Search for the cell housing the specified text and yield its (X, Y) center coordinate. 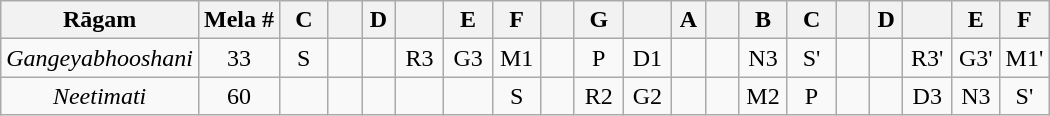
R2 (598, 96)
60 (238, 96)
G3' (976, 58)
Gangeyabhooshani (100, 58)
G2 (648, 96)
Rāgam (100, 20)
A (689, 20)
M2 (764, 96)
Mela # (238, 20)
D3 (928, 96)
R3' (928, 58)
D1 (648, 58)
M1 (516, 58)
33 (238, 58)
Neetimati (100, 96)
G3 (468, 58)
G (598, 20)
B (764, 20)
M1' (1024, 58)
R3 (420, 58)
